Determine the (x, y) coordinate at the center of the cell enclosing the given text.  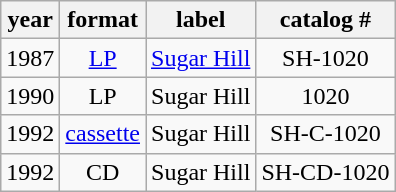
SH-C-1020 (326, 134)
cassette (103, 134)
SH-1020 (326, 58)
year (30, 20)
catalog # (326, 20)
1020 (326, 96)
CD (103, 172)
label (201, 20)
1987 (30, 58)
SH-CD-1020 (326, 172)
format (103, 20)
1990 (30, 96)
